Search for the cell housing the specified text and yield its [X, Y] center coordinate. 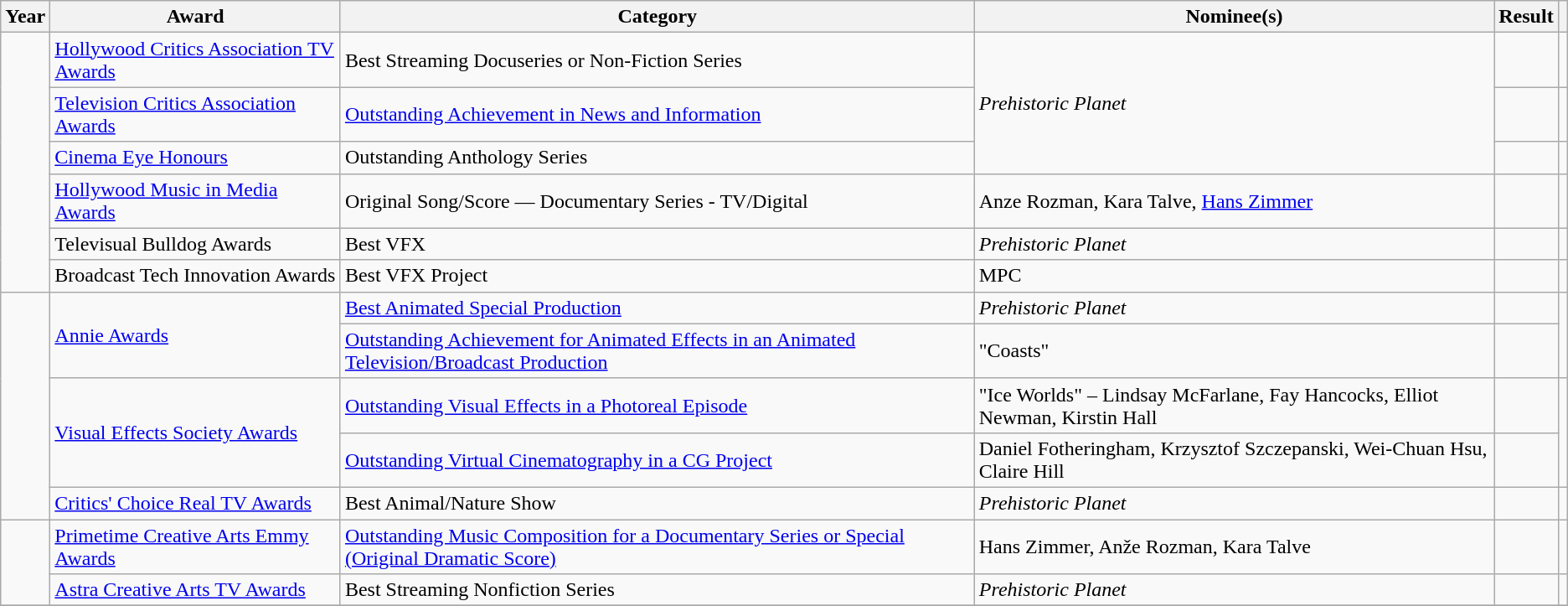
Annie Awards [196, 335]
Outstanding Anthology Series [657, 158]
Nominee(s) [1235, 17]
Broadcast Tech Innovation Awards [196, 276]
Cinema Eye Honours [196, 158]
Original Song/Score — Documentary Series - TV/Digital [657, 201]
Daniel Fotheringham, Krzysztof Szczepanski, Wei-Chuan Hsu, Claire Hill [1235, 459]
Television Critics Association Awards [196, 114]
Result [1526, 17]
Best VFX [657, 244]
Best Animal/Nature Show [657, 503]
Outstanding Achievement for Animated Effects in an Animated Television/Broadcast Production [657, 350]
Primetime Creative Arts Emmy Awards [196, 546]
Televisual Bulldog Awards [196, 244]
Visual Effects Society Awards [196, 432]
"Coasts" [1235, 350]
Hollywood Critics Association TV Awards [196, 60]
Hans Zimmer, Anže Rozman, Kara Talve [1235, 546]
"Ice Worlds" – Lindsay McFarlane, Fay Hancocks, Elliot Newman, Kirstin Hall [1235, 406]
Outstanding Virtual Cinematography in a CG Project [657, 459]
Best Streaming Docuseries or Non-Fiction Series [657, 60]
Critics' Choice Real TV Awards [196, 503]
Year [25, 17]
Best Animated Special Production [657, 308]
Anze Rozman, Kara Talve, Hans Zimmer [1235, 201]
Outstanding Visual Effects in a Photoreal Episode [657, 406]
Astra Creative Arts TV Awards [196, 590]
Outstanding Music Composition for a Documentary Series or Special (Original Dramatic Score) [657, 546]
MPC [1235, 276]
Hollywood Music in Media Awards [196, 201]
Award [196, 17]
Category [657, 17]
Best VFX Project [657, 276]
Best Streaming Nonfiction Series [657, 590]
Outstanding Achievement in News and Information [657, 114]
